Return (X, Y) of the center of cell containing provided text 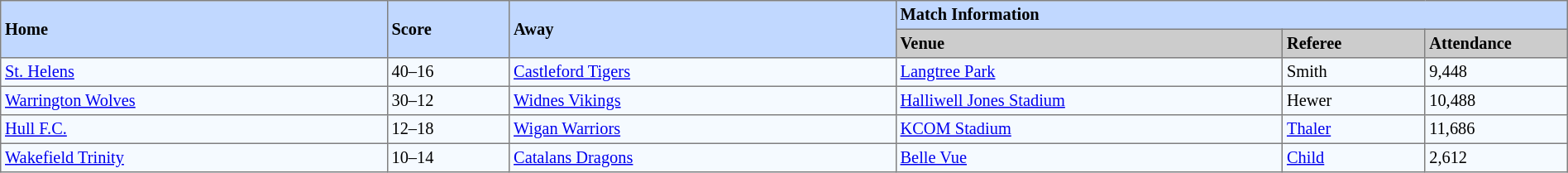
Away (703, 30)
Catalans Dragons (703, 157)
Score (448, 30)
St. Helens (194, 72)
2,612 (1496, 157)
Wakefield Trinity (194, 157)
30–12 (448, 100)
Hull F.C. (194, 129)
Langtree Park (1088, 72)
Home (194, 30)
KCOM Stadium (1088, 129)
Castleford Tigers (703, 72)
Attendance (1496, 43)
12–18 (448, 129)
Referee (1354, 43)
10,488 (1496, 100)
11,686 (1496, 129)
Match Information (1231, 15)
10–14 (448, 157)
Hewer (1354, 100)
40–16 (448, 72)
Warrington Wolves (194, 100)
Belle Vue (1088, 157)
Child (1354, 157)
Widnes Vikings (703, 100)
Smith (1354, 72)
Halliwell Jones Stadium (1088, 100)
Wigan Warriors (703, 129)
Thaler (1354, 129)
9,448 (1496, 72)
Venue (1088, 43)
